Search for the cell housing the specified text and yield its [x, y] center coordinate. 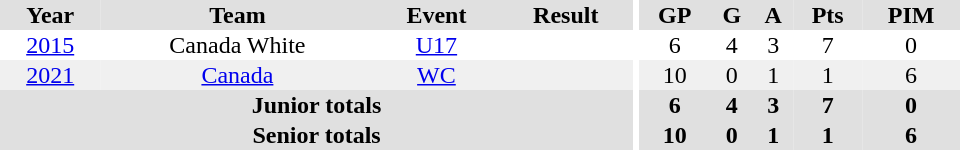
Junior totals [316, 105]
PIM [911, 15]
Result [566, 15]
2015 [50, 45]
Year [50, 15]
G [732, 15]
GP [675, 15]
Team [237, 15]
Pts [828, 15]
Canada [237, 75]
A [773, 15]
Senior totals [316, 135]
Event [436, 15]
2021 [50, 75]
Canada White [237, 45]
U17 [436, 45]
WC [436, 75]
